Detect which cell encompasses the target text, then output its [X, Y] center coordinate. 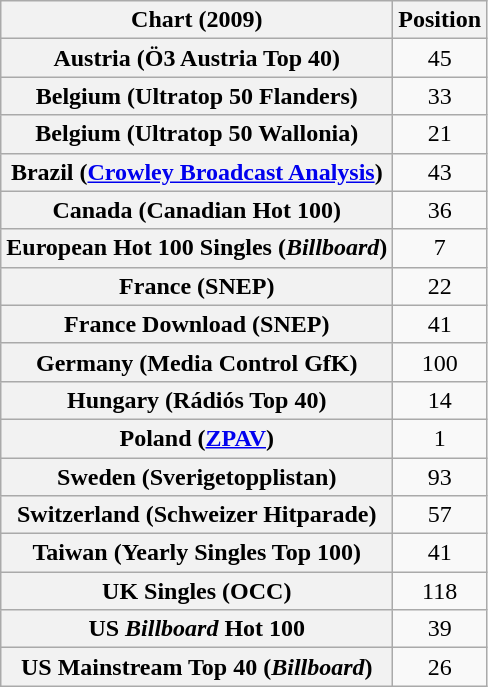
22 [440, 286]
UK Singles (OCC) [197, 591]
33 [440, 96]
Hungary (Rádiós Top 40) [197, 400]
26 [440, 667]
Taiwan (Yearly Singles Top 100) [197, 553]
Brazil (Crowley Broadcast Analysis) [197, 172]
100 [440, 362]
Belgium (Ultratop 50 Wallonia) [197, 134]
France Download (SNEP) [197, 324]
36 [440, 210]
21 [440, 134]
7 [440, 248]
US Mainstream Top 40 (Billboard) [197, 667]
118 [440, 591]
Position [440, 20]
European Hot 100 Singles (Billboard) [197, 248]
Belgium (Ultratop 50 Flanders) [197, 96]
France (SNEP) [197, 286]
Switzerland (Schweizer Hitparade) [197, 515]
14 [440, 400]
Canada (Canadian Hot 100) [197, 210]
Germany (Media Control GfK) [197, 362]
93 [440, 477]
43 [440, 172]
57 [440, 515]
45 [440, 58]
Poland (ZPAV) [197, 438]
Austria (Ö3 Austria Top 40) [197, 58]
1 [440, 438]
Sweden (Sverigetopplistan) [197, 477]
Chart (2009) [197, 20]
39 [440, 629]
US Billboard Hot 100 [197, 629]
